Return [x, y] of the center of cell containing provided text 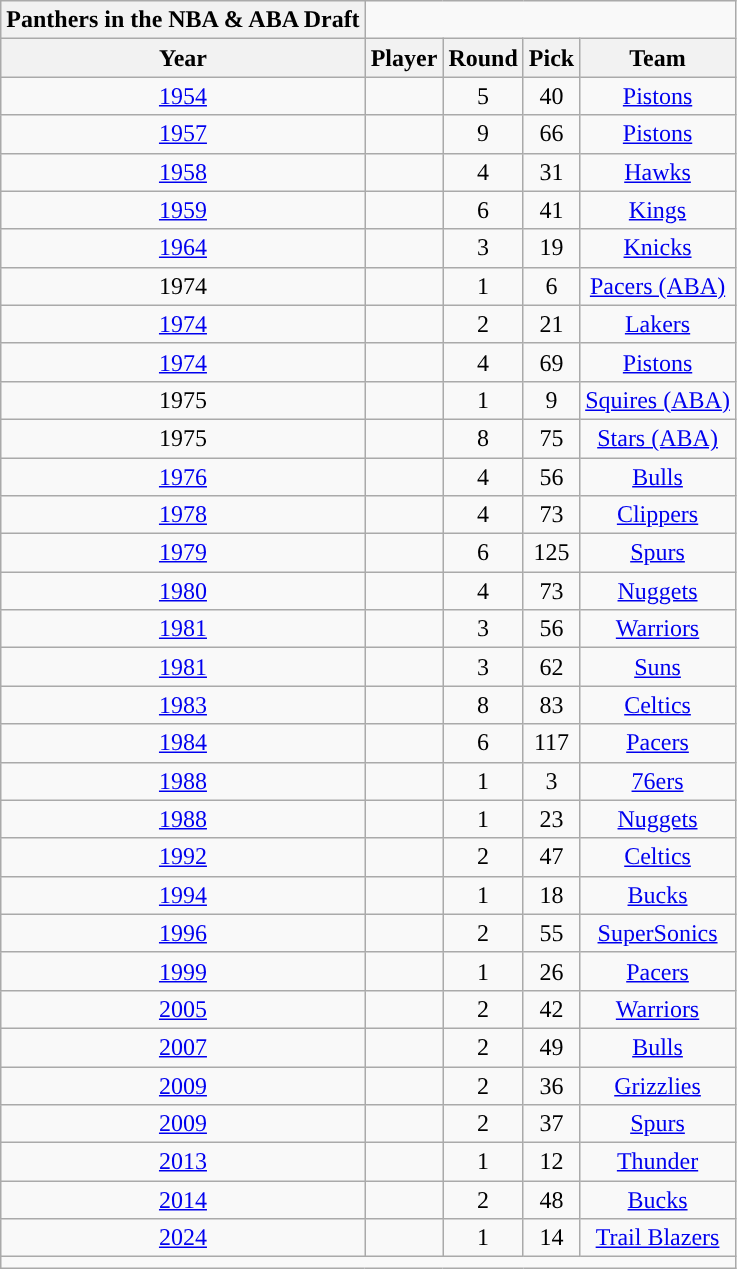
42 [551, 1009]
83 [551, 705]
Thunder [658, 1162]
1994 [183, 895]
Knicks [658, 248]
Player [404, 58]
41 [551, 210]
Kings [658, 210]
SuperSonics [658, 933]
40 [551, 96]
1964 [183, 248]
117 [551, 743]
36 [551, 1085]
Pacers (ABA) [658, 286]
62 [551, 667]
1978 [183, 515]
1957 [183, 134]
Suns [658, 667]
37 [551, 1124]
76ers [658, 781]
Squires (ABA) [658, 400]
47 [551, 857]
Clippers [658, 515]
18 [551, 895]
1958 [183, 172]
125 [551, 553]
Stars (ABA) [658, 438]
2013 [183, 1162]
1992 [183, 857]
2007 [183, 1047]
75 [551, 438]
Panthers in the NBA & ABA Draft [183, 20]
Lakers [658, 324]
12 [551, 1162]
Hawks [658, 172]
1979 [183, 553]
2005 [183, 1009]
Pick [551, 58]
1976 [183, 477]
2014 [183, 1200]
21 [551, 324]
1984 [183, 743]
1980 [183, 591]
Trail Blazers [658, 1238]
31 [551, 172]
1983 [183, 705]
5 [483, 96]
Grizzlies [658, 1085]
1959 [183, 210]
66 [551, 134]
49 [551, 1047]
69 [551, 362]
1954 [183, 96]
14 [551, 1238]
2024 [183, 1238]
26 [551, 971]
48 [551, 1200]
23 [551, 819]
1996 [183, 933]
19 [551, 248]
Team [658, 58]
Round [483, 58]
1999 [183, 971]
55 [551, 933]
Year [183, 58]
